Search for the cell housing the specified text and yield its (X, Y) center coordinate. 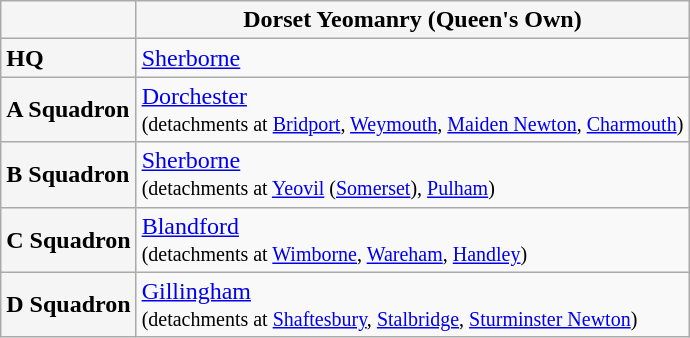
Blandford(detachments at Wimborne, Wareham, Handley) (412, 240)
A Squadron (68, 110)
C Squadron (68, 240)
HQ (68, 58)
Gillingham(detachments at Shaftesbury, Stalbridge, Sturminster Newton) (412, 304)
B Squadron (68, 174)
Dorchester(detachments at Bridport, Weymouth, Maiden Newton, Charmouth) (412, 110)
Sherborne(detachments at Yeovil (Somerset), Pulham) (412, 174)
Sherborne (412, 58)
Dorset Yeomanry (Queen's Own) (412, 20)
D Squadron (68, 304)
